Return [X, Y] of the center of cell containing provided text 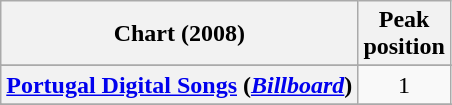
Chart (2008) [180, 34]
Peakposition [404, 34]
1 [404, 85]
Portugal Digital Songs (Billboard) [180, 85]
